Find where the given text appears and provide that cell's center as (x, y) coordinate. 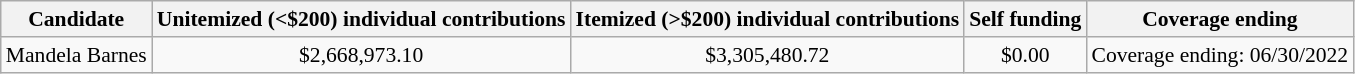
Self funding (1025, 19)
Coverage ending: 06/30/2022 (1220, 55)
$3,305,480.72 (768, 55)
Mandela Barnes (76, 55)
Unitemized (<$200) individual contributions (362, 19)
Coverage ending (1220, 19)
Candidate (76, 19)
Itemized (>$200) individual contributions (768, 19)
$2,668,973.10 (362, 55)
$0.00 (1025, 55)
